Capture the cell that displays the provided text and extract its [x, y] central coordinate. 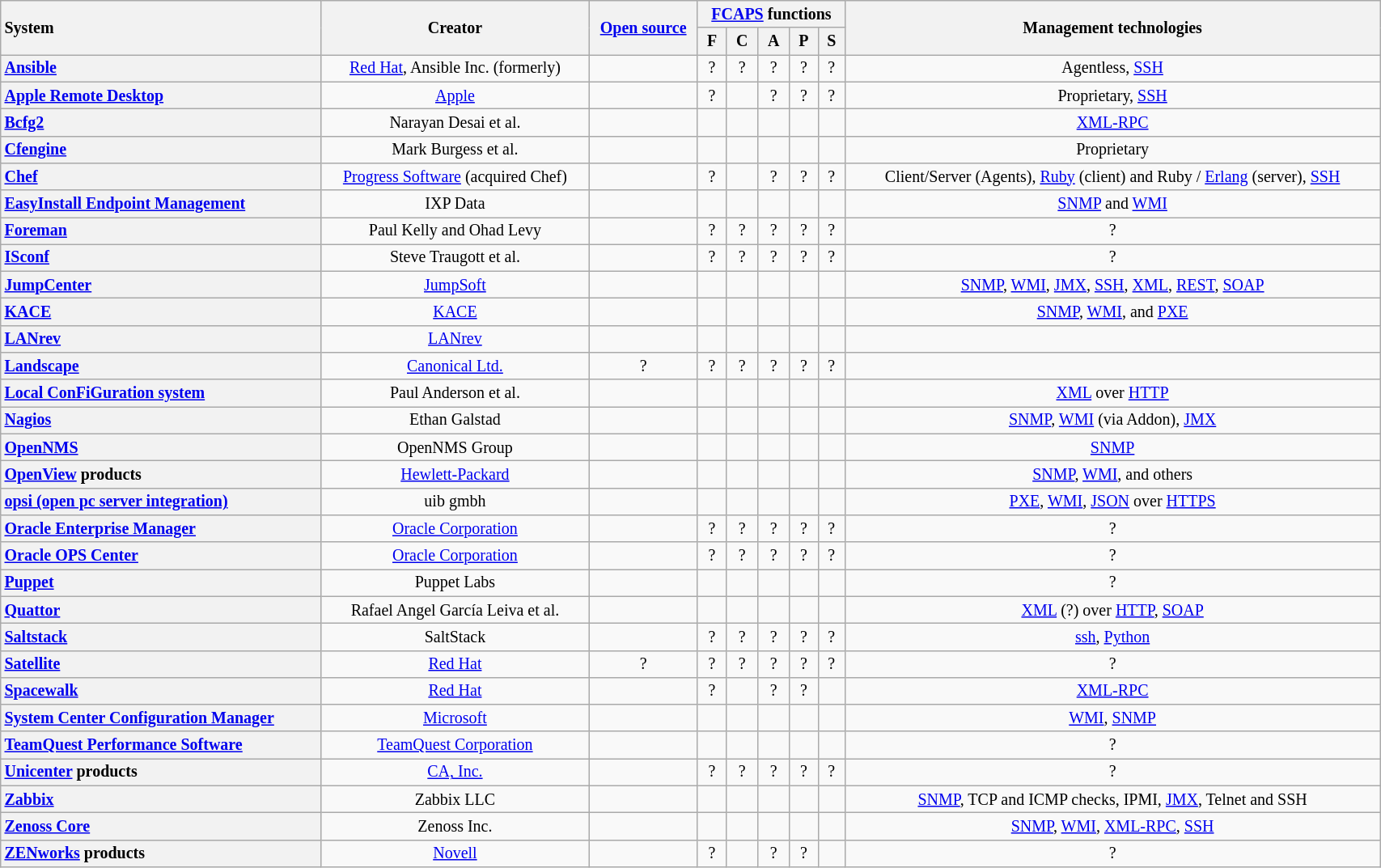
F [712, 42]
uib gmbh [455, 502]
Progress Software (acquired Chef) [455, 176]
SNMP and WMI [1113, 204]
SNMP, WMI, XML-RPC, SSH [1113, 827]
TeamQuest Performance Software [161, 746]
SNMP, WMI, and PXE [1113, 312]
Open source [643, 28]
Management technologies [1113, 28]
Red Hat, Ansible Inc. (formerly) [455, 68]
Narayan Desai et al. [455, 123]
Bcfg2 [161, 123]
Steve Traugott et al. [455, 257]
Hewlett-Packard [455, 474]
Apple Remote Desktop [161, 95]
PXE, WMI, JSON over HTTPS [1113, 502]
Spacewalk [161, 691]
Unicenter products [161, 772]
SNMP, TCP and ICMP checks, IPMI, JMX, Telnet and SSH [1113, 799]
Oracle OPS Center [161, 555]
P [804, 42]
XML (?) over HTTP, SOAP [1113, 610]
opsi (open pc server integration) [161, 502]
Creator [455, 28]
ssh, Python [1113, 637]
SNMP, WMI, and others [1113, 474]
Zabbix [161, 799]
Chef [161, 176]
OpenNMS Group [455, 448]
Rafael Angel García Leiva et al. [455, 610]
TeamQuest Corporation [455, 746]
Paul Kelly and Ohad Levy [455, 231]
Saltstack [161, 637]
Puppet Labs [455, 582]
C [743, 42]
Mark Burgess et al. [455, 149]
JumpSoft [455, 285]
Novell [455, 854]
Zenoss Core [161, 827]
System [161, 28]
SNMP [1113, 448]
JumpCenter [161, 285]
Ethan Galstad [455, 421]
CA, Inc. [455, 772]
A [773, 42]
Oracle Enterprise Manager [161, 529]
SNMP, WMI, JMX, SSH, XML, REST, SOAP [1113, 285]
Proprietary, SSH [1113, 95]
Quattor [161, 610]
Paul Anderson et al. [455, 393]
System Center Configuration Manager [161, 718]
SNMP, WMI (via Addon), JMX [1113, 421]
Cfengine [161, 149]
Apple [455, 95]
OpenView products [161, 474]
Local ConFiGuration system [161, 393]
S [832, 42]
ZENworks products [161, 854]
WMI, SNMP [1113, 718]
ISconf [161, 257]
FCAPS functions [771, 15]
Zenoss Inc. [455, 827]
Foreman [161, 231]
Client/Server (Agents), Ruby (client) and Ruby / Erlang (server), SSH [1113, 176]
Zabbix LLC [455, 799]
Canonical Ltd. [455, 366]
XML over HTTP [1113, 393]
Proprietary [1113, 149]
Nagios [161, 421]
Satellite [161, 663]
Microsoft [455, 718]
IXP Data [455, 204]
SaltStack [455, 637]
Landscape [161, 366]
Ansible [161, 68]
Agentless, SSH [1113, 68]
EasyInstall Endpoint Management [161, 204]
OpenNMS [161, 448]
Puppet [161, 582]
